Return the [X, Y] coordinate for the center point of the cell that contains the specified text.  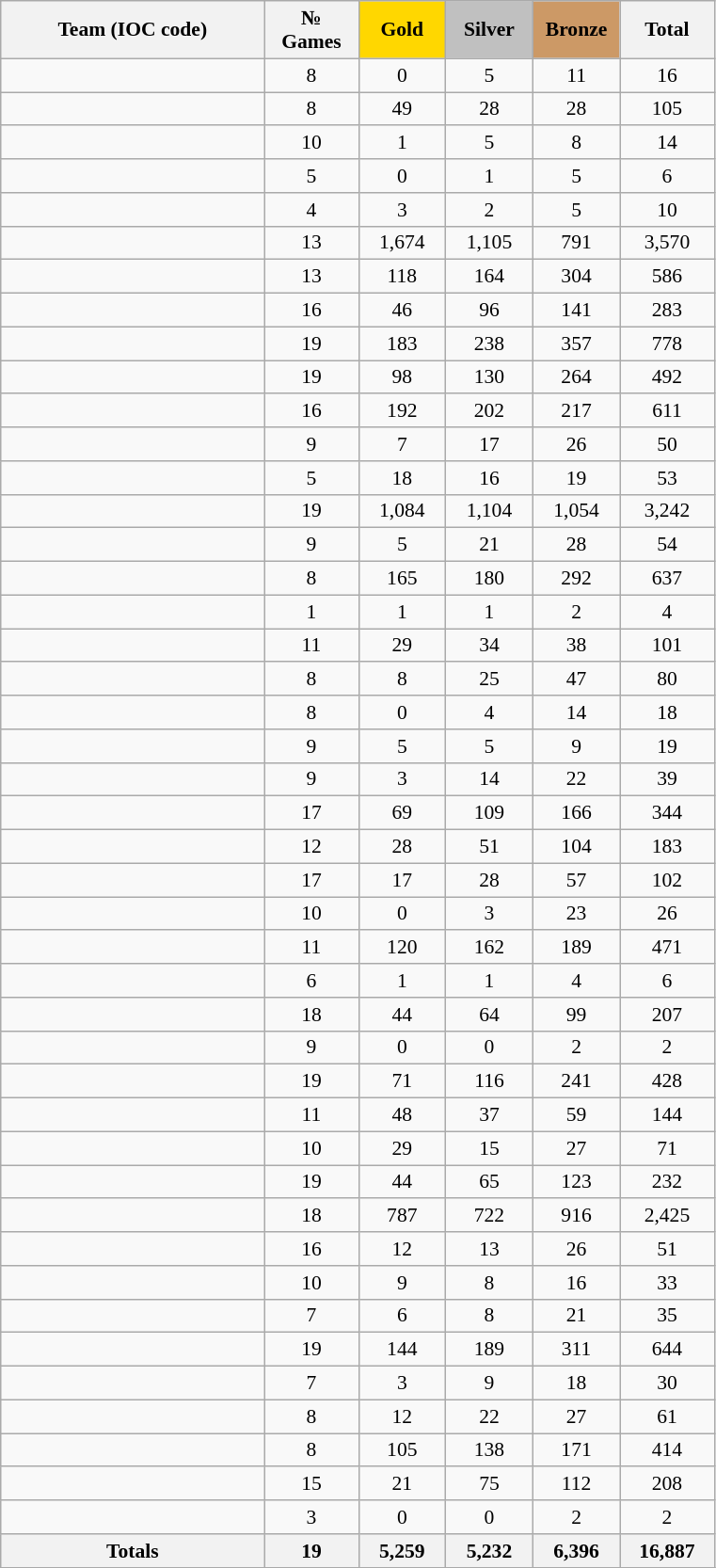
414 [667, 1449]
471 [667, 947]
238 [489, 344]
1,054 [576, 511]
207 [667, 1014]
357 [576, 344]
208 [667, 1483]
141 [576, 310]
778 [667, 344]
109 [489, 813]
116 [489, 1081]
96 [489, 310]
264 [576, 376]
101 [667, 646]
1,105 [489, 243]
35 [667, 1316]
Totals [133, 1550]
123 [576, 1182]
787 [403, 1215]
202 [489, 410]
283 [667, 310]
Bronze [576, 30]
30 [667, 1383]
46 [403, 310]
49 [403, 109]
162 [489, 947]
492 [667, 376]
232 [667, 1182]
428 [667, 1081]
Gold [403, 30]
23 [576, 913]
130 [489, 376]
102 [667, 880]
722 [489, 1215]
586 [667, 277]
192 [403, 410]
33 [667, 1282]
№ Games [311, 30]
217 [576, 410]
166 [576, 813]
75 [489, 1483]
104 [576, 846]
38 [576, 646]
611 [667, 410]
180 [489, 578]
39 [667, 779]
118 [403, 277]
69 [403, 813]
16,887 [667, 1550]
50 [667, 444]
3,570 [667, 243]
3,242 [667, 511]
25 [489, 679]
98 [403, 376]
165 [403, 578]
2,425 [667, 1215]
171 [576, 1449]
120 [403, 947]
99 [576, 1014]
61 [667, 1416]
6,396 [576, 1550]
Team (IOC code) [133, 30]
57 [576, 880]
65 [489, 1182]
304 [576, 277]
48 [403, 1114]
Total [667, 30]
1,674 [403, 243]
644 [667, 1350]
47 [576, 679]
241 [576, 1081]
916 [576, 1215]
292 [576, 578]
112 [576, 1483]
1,084 [403, 511]
791 [576, 243]
5,259 [403, 1550]
164 [489, 277]
138 [489, 1449]
53 [667, 477]
637 [667, 578]
37 [489, 1114]
311 [576, 1350]
64 [489, 1014]
1,104 [489, 511]
59 [576, 1114]
54 [667, 545]
Silver [489, 30]
344 [667, 813]
5,232 [489, 1550]
80 [667, 679]
34 [489, 646]
